Extract the [X, Y] coordinate from the center of the cell holding the provided text.  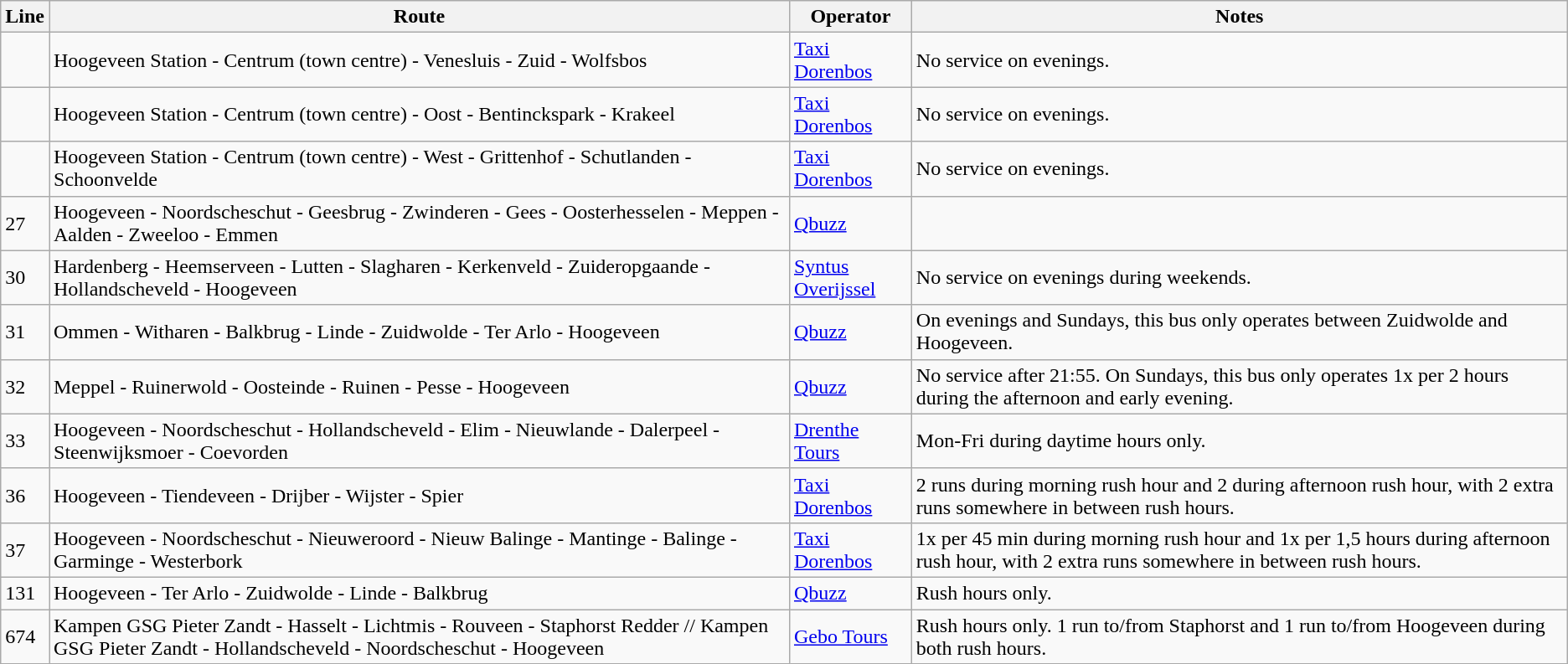
No service after 21:55. On Sundays, this bus only operates 1x per 2 hours during the afternoon and early evening. [1240, 387]
32 [25, 387]
Hoogeveen Station - Centrum (town centre) - West - Grittenhof - Schutlanden - Schoonvelde [419, 169]
30 [25, 278]
Hoogeveen - Noordscheschut - Nieuweroord - Nieuw Balinge - Mantinge - Balinge - Garminge - Westerbork [419, 549]
Gebo Tours [850, 636]
Meppel - Ruinerwold - Oosteinde - Ruinen - Pesse - Hoogeveen [419, 387]
Hoogeveen - Noordscheschut - Geesbrug - Zwinderen - Gees - Oosterhesselen - Meppen - Aalden - Zweeloo - Emmen [419, 223]
Hoogeveen - Ter Arlo - Zuidwolde - Linde - Balkbrug [419, 593]
No service on evenings during weekends. [1240, 278]
131 [25, 593]
33 [25, 440]
Hoogeveen Station - Centrum (town centre) - Venesluis - Zuid - Wolfsbos [419, 60]
31 [25, 332]
27 [25, 223]
2 runs during morning rush hour and 2 during afternoon rush hour, with 2 extra runs somewhere in between rush hours. [1240, 496]
1x per 45 min during morning rush hour and 1x per 1,5 hours during afternoon rush hour, with 2 extra runs somewhere in between rush hours. [1240, 549]
Rush hours only. 1 run to/from Staphorst and 1 run to/from Hoogeveen during both rush hours. [1240, 636]
Drenthe Tours [850, 440]
Hardenberg - Heemserveen - Lutten - Slagharen - Kerkenveld - Zuideropgaande - Hollandscheveld - Hoogeveen [419, 278]
36 [25, 496]
Hoogeveen Station - Centrum (town centre) - Oost - Bentinckspark - Krakeel [419, 114]
Hoogeveen - Tiendeveen - Drijber - Wijster - Spier [419, 496]
Kampen GSG Pieter Zandt - Hasselt - Lichtmis - Rouveen - Staphorst Redder // Kampen GSG Pieter Zandt - Hollandscheveld - Noordscheschut - Hoogeveen [419, 636]
Syntus Overijssel [850, 278]
Notes [1240, 17]
Operator [850, 17]
Ommen - Witharen - Balkbrug - Linde - Zuidwolde - Ter Arlo - Hoogeveen [419, 332]
Hoogeveen - Noordscheschut - Hollandscheveld - Elim - Nieuwlande - Dalerpeel - Steenwijksmoer - Coevorden [419, 440]
Line [25, 17]
37 [25, 549]
674 [25, 636]
Mon-Fri during daytime hours only. [1240, 440]
On evenings and Sundays, this bus only operates between Zuidwolde and Hoogeveen. [1240, 332]
Rush hours only. [1240, 593]
Route [419, 17]
